Detect which cell encompasses the target text, then output its (X, Y) center coordinate. 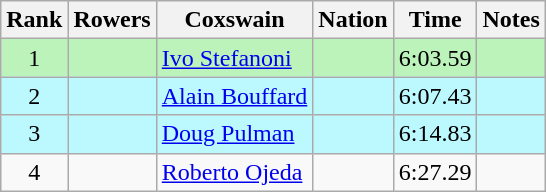
6:27.29 (435, 172)
Nation (353, 20)
6:07.43 (435, 96)
Ivo Stefanoni (234, 58)
4 (34, 172)
Coxswain (234, 20)
6:03.59 (435, 58)
Rank (34, 20)
6:14.83 (435, 134)
Alain Bouffard (234, 96)
Roberto Ojeda (234, 172)
Time (435, 20)
Notes (511, 20)
2 (34, 96)
Doug Pulman (234, 134)
3 (34, 134)
1 (34, 58)
Rowers (112, 20)
